Extract the (x, y) coordinate from the center of the cell holding the provided text.  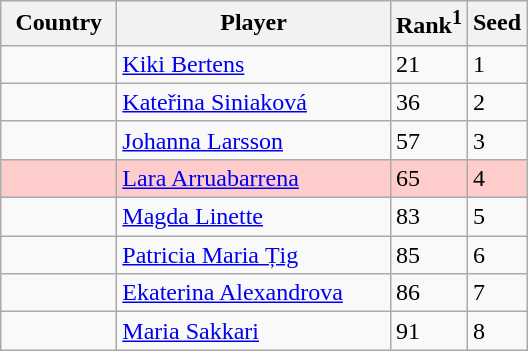
86 (428, 293)
8 (496, 331)
7 (496, 293)
21 (428, 64)
91 (428, 331)
57 (428, 140)
Kiki Bertens (254, 64)
36 (428, 102)
Seed (496, 24)
65 (428, 178)
2 (496, 102)
85 (428, 255)
Rank1 (428, 24)
Ekaterina Alexandrova (254, 293)
6 (496, 255)
Kateřina Siniaková (254, 102)
Lara Arruabarrena (254, 178)
1 (496, 64)
Player (254, 24)
83 (428, 217)
Magda Linette (254, 217)
Maria Sakkari (254, 331)
Patricia Maria Țig (254, 255)
4 (496, 178)
Country (59, 24)
5 (496, 217)
Johanna Larsson (254, 140)
3 (496, 140)
